Return the (x, y) coordinate for the center point of the cell that contains the specified text.  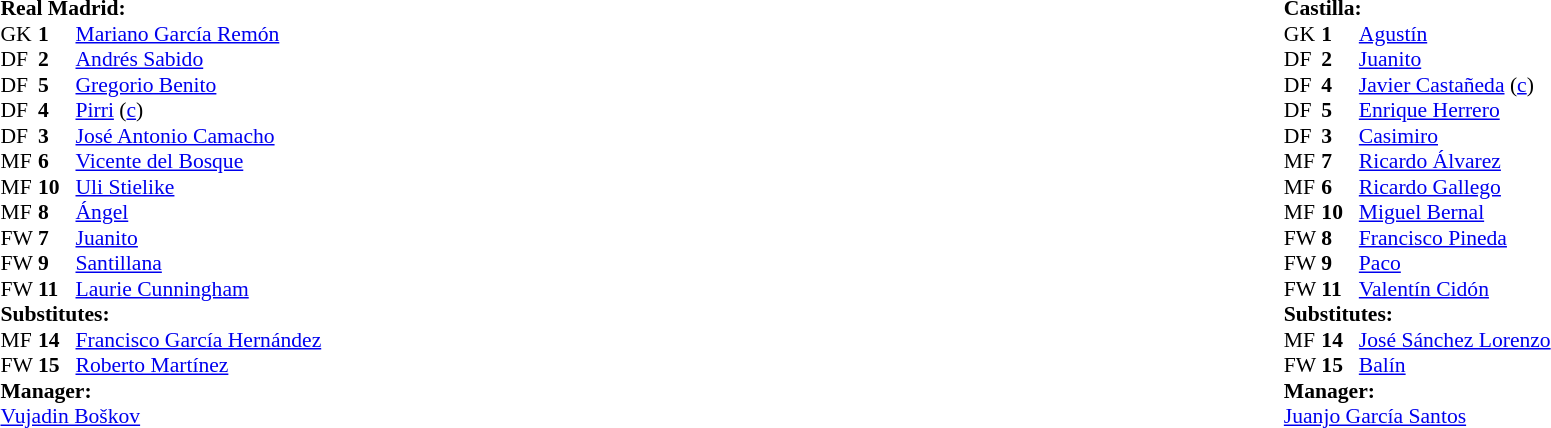
Uli Stielike (199, 187)
Francisco Pineda (1455, 238)
Gregorio Benito (199, 85)
Mariano García Remón (199, 34)
Casimiro (1455, 136)
Andrés Sabido (199, 59)
José Sánchez Lorenzo (1455, 340)
Pirri (c) (199, 111)
Enrique Herrero (1455, 111)
Santillana (199, 263)
Paco (1455, 263)
Laurie Cunningham (199, 289)
Ricardo Gallego (1455, 187)
Roberto Martínez (199, 365)
Miguel Bernal (1455, 213)
Valentín Cidón (1455, 289)
José Antonio Camacho (199, 136)
Balín (1455, 365)
Javier Castañeda (c) (1455, 85)
Vicente del Bosque (199, 161)
Agustín (1455, 34)
Francisco García Hernández (199, 340)
Ricardo Álvarez (1455, 161)
Ángel (199, 213)
